Return the (x, y) coordinate for the center point of the cell that contains the specified text.  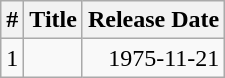
1 (12, 58)
Release Date (153, 20)
# (12, 20)
1975-11-21 (153, 58)
Title (54, 20)
